Return the (x, y) coordinate for the center point of the cell that contains the specified text.  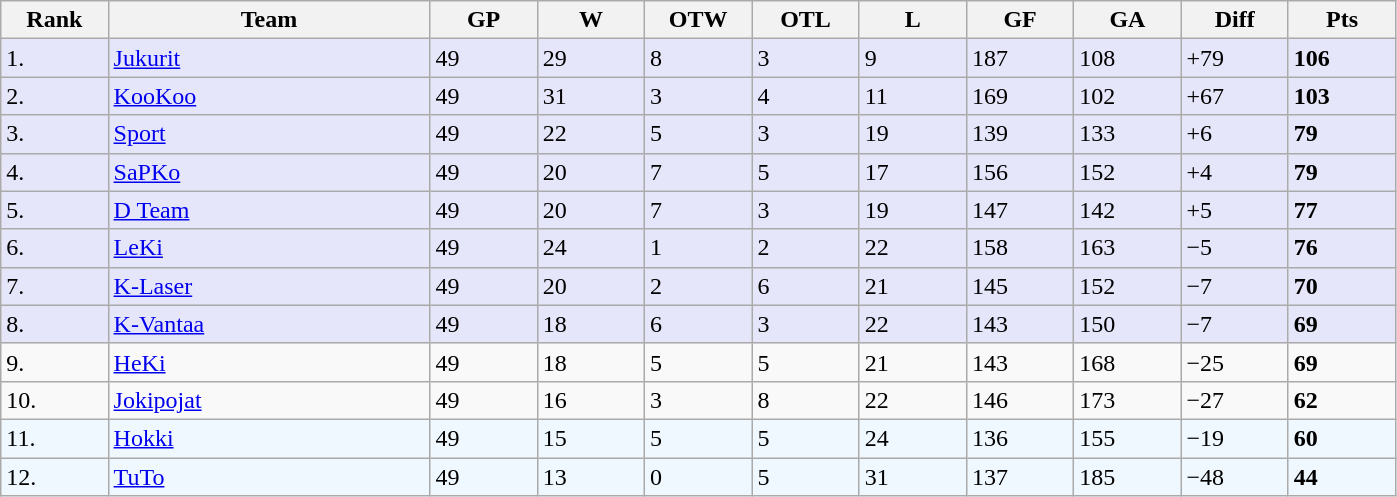
+79 (1234, 58)
6. (54, 248)
11 (912, 96)
8. (54, 324)
102 (1128, 96)
60 (1342, 438)
133 (1128, 134)
156 (1020, 172)
155 (1128, 438)
Jokipojat (269, 400)
GF (1020, 20)
SaPKo (269, 172)
OTW (698, 20)
Jukurit (269, 58)
76 (1342, 248)
62 (1342, 400)
106 (1342, 58)
168 (1128, 362)
D Team (269, 210)
5. (54, 210)
17 (912, 172)
7. (54, 286)
−5 (1234, 248)
HeKi (269, 362)
9. (54, 362)
TuTo (269, 477)
1. (54, 58)
0 (698, 477)
+6 (1234, 134)
70 (1342, 286)
4. (54, 172)
9 (912, 58)
1 (698, 248)
−19 (1234, 438)
−27 (1234, 400)
Team (269, 20)
15 (590, 438)
145 (1020, 286)
150 (1128, 324)
+67 (1234, 96)
103 (1342, 96)
146 (1020, 400)
13 (590, 477)
10. (54, 400)
185 (1128, 477)
Diff (1234, 20)
11. (54, 438)
−48 (1234, 477)
44 (1342, 477)
GA (1128, 20)
+4 (1234, 172)
Rank (54, 20)
Pts (1342, 20)
29 (590, 58)
169 (1020, 96)
16 (590, 400)
4 (806, 96)
77 (1342, 210)
LeKi (269, 248)
GP (484, 20)
Hokki (269, 438)
L (912, 20)
KooKoo (269, 96)
137 (1020, 477)
OTL (806, 20)
142 (1128, 210)
173 (1128, 400)
158 (1020, 248)
163 (1128, 248)
K-Laser (269, 286)
136 (1020, 438)
12. (54, 477)
108 (1128, 58)
W (590, 20)
147 (1020, 210)
−25 (1234, 362)
2. (54, 96)
K-Vantaa (269, 324)
+5 (1234, 210)
3. (54, 134)
Sport (269, 134)
139 (1020, 134)
187 (1020, 58)
